Identify which cell holds the provided text, then report its (X, Y) central coordinate. 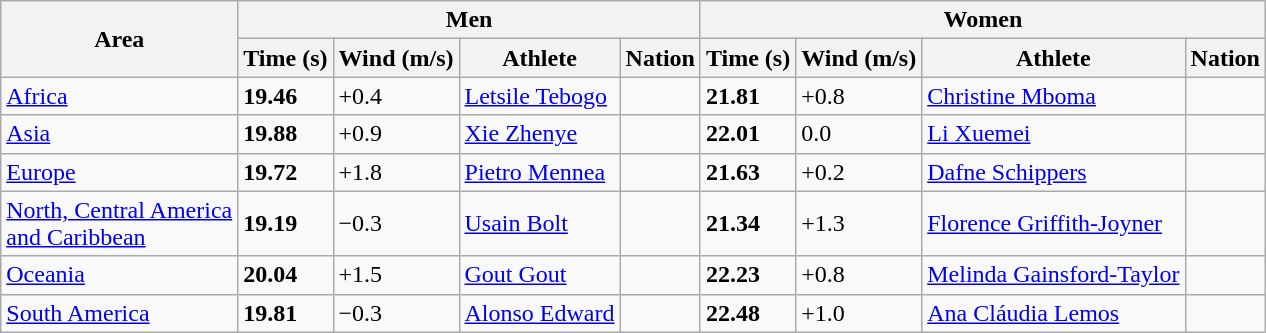
21.34 (748, 224)
Melinda Gainsford-Taylor (1054, 275)
North, Central America and Caribbean (120, 224)
Florence Griffith-Joyner (1054, 224)
20.04 (286, 275)
22.48 (748, 313)
South America (120, 313)
Oceania (120, 275)
Asia (120, 134)
Gout Gout (540, 275)
+1.3 (859, 224)
Dafne Schippers (1054, 172)
Pietro Mennea (540, 172)
19.81 (286, 313)
Area (120, 39)
Xie Zhenye (540, 134)
Li Xuemei (1054, 134)
Letsile Tebogo (540, 96)
Usain Bolt (540, 224)
22.23 (748, 275)
+1.5 (396, 275)
Africa (120, 96)
19.19 (286, 224)
Men (470, 20)
22.01 (748, 134)
19.46 (286, 96)
21.63 (748, 172)
Europe (120, 172)
Ana Cláudia Lemos (1054, 313)
Christine Mboma (1054, 96)
+0.9 (396, 134)
Women (982, 20)
21.81 (748, 96)
19.72 (286, 172)
+1.0 (859, 313)
Alonso Edward (540, 313)
0.0 (859, 134)
+0.2 (859, 172)
+1.8 (396, 172)
+0.4 (396, 96)
19.88 (286, 134)
